From the cell containing the given text, extract its center point as [x, y] coordinate. 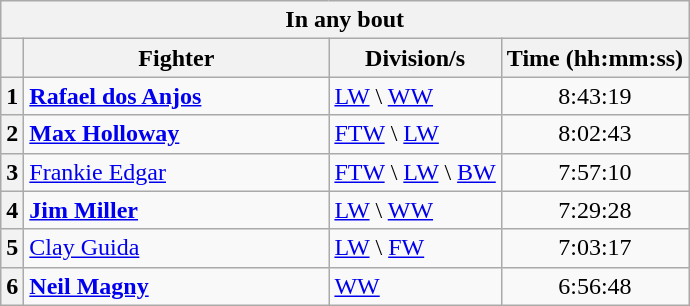
8:43:19 [594, 96]
Time (hh:mm:ss) [594, 58]
WW [415, 286]
Neil Magny [176, 286]
8:02:43 [594, 134]
Division/s [415, 58]
7:57:10 [594, 172]
2 [12, 134]
5 [12, 248]
FTW \ LW \ BW [415, 172]
7:03:17 [594, 248]
3 [12, 172]
Rafael dos Anjos [176, 96]
In any bout [345, 20]
Clay Guida [176, 248]
LW \ FW [415, 248]
1 [12, 96]
Max Holloway [176, 134]
6 [12, 286]
Frankie Edgar [176, 172]
FTW \ LW [415, 134]
7:29:28 [594, 210]
6:56:48 [594, 286]
4 [12, 210]
Jim Miller [176, 210]
Fighter [176, 58]
